Output the [x, y] coordinate of the center of the cell containing the given text.  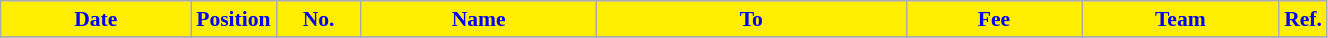
Date [96, 19]
Team [1181, 19]
To [751, 19]
No. [318, 19]
Position [234, 19]
Fee [994, 19]
Ref. [1303, 19]
Name [478, 19]
